Return [x, y] of the center of cell containing provided text 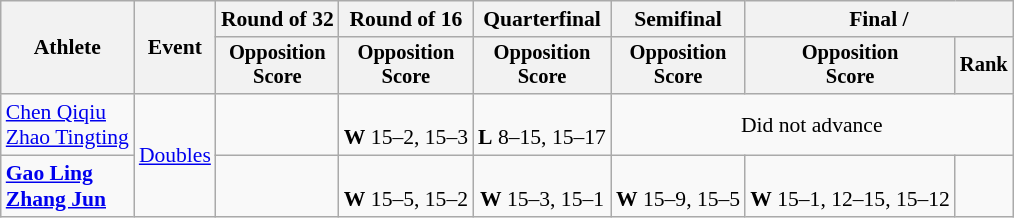
W 15–2, 15–3 [406, 124]
Event [175, 48]
Semifinal [678, 19]
Quarterfinal [542, 19]
Chen QiqiuZhao Tingting [68, 124]
W 15–9, 15–5 [678, 186]
Round of 16 [406, 19]
Did not advance [812, 124]
Final / [878, 19]
Rank [984, 66]
W 15–3, 15–1 [542, 186]
Round of 32 [278, 19]
W 15–5, 15–2 [406, 186]
W 15–1, 12–15, 15–12 [850, 186]
Doubles [175, 155]
Gao LingZhang Jun [68, 186]
Athlete [68, 48]
L 8–15, 15–17 [542, 124]
